From the cell containing the given text, extract its center point as [X, Y] coordinate. 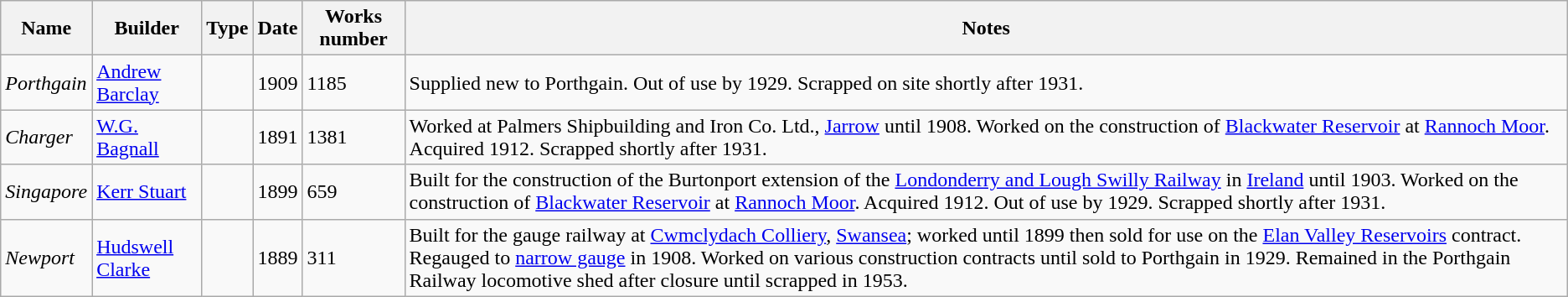
Hudswell Clarke [147, 258]
Supplied new to Porthgain. Out of use by 1929. Scrapped on site shortly after 1931. [986, 82]
1381 [353, 138]
1891 [278, 138]
Andrew Barclay [147, 82]
W.G. Bagnall [147, 138]
Notes [986, 29]
1909 [278, 82]
Date [278, 29]
Charger [47, 138]
1889 [278, 258]
1899 [278, 191]
Type [228, 29]
311 [353, 258]
Works number [353, 29]
Newport [47, 258]
Builder [147, 29]
Porthgain [47, 82]
Name [47, 29]
Singapore [47, 191]
659 [353, 191]
1185 [353, 82]
Kerr Stuart [147, 191]
